Output the (X, Y) coordinate of the center of the cell containing the given text.  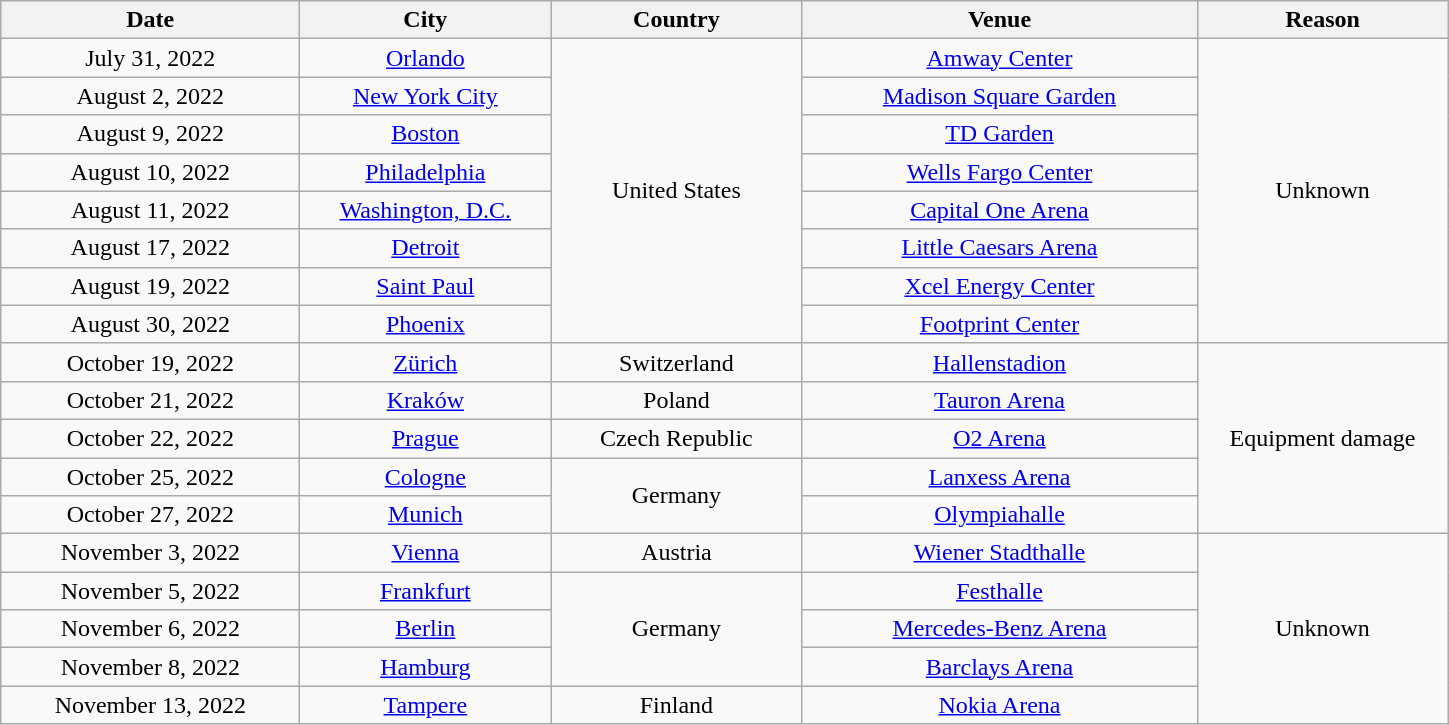
July 31, 2022 (150, 58)
Washington, D.C. (426, 210)
Date (150, 20)
Footprint Center (1000, 324)
November 6, 2022 (150, 629)
Wells Fargo Center (1000, 172)
United States (676, 191)
Tauron Arena (1000, 400)
August 9, 2022 (150, 134)
Hallenstadion (1000, 362)
Madison Square Garden (1000, 96)
August 10, 2022 (150, 172)
October 21, 2022 (150, 400)
Hamburg (426, 667)
Festhalle (1000, 591)
Xcel Energy Center (1000, 286)
November 3, 2022 (150, 553)
Venue (1000, 20)
August 30, 2022 (150, 324)
August 2, 2022 (150, 96)
Poland (676, 400)
August 17, 2022 (150, 248)
October 25, 2022 (150, 477)
New York City (426, 96)
Orlando (426, 58)
Switzerland (676, 362)
Mercedes-Benz Arena (1000, 629)
Detroit (426, 248)
Capital One Arena (1000, 210)
Vienna (426, 553)
Country (676, 20)
Cologne (426, 477)
O2 Arena (1000, 438)
Saint Paul (426, 286)
August 19, 2022 (150, 286)
October 22, 2022 (150, 438)
Berlin (426, 629)
November 13, 2022 (150, 705)
October 19, 2022 (150, 362)
Olympiahalle (1000, 515)
City (426, 20)
Amway Center (1000, 58)
Prague (426, 438)
Equipment damage (1322, 438)
Frankfurt (426, 591)
August 11, 2022 (150, 210)
Nokia Arena (1000, 705)
November 8, 2022 (150, 667)
Tampere (426, 705)
October 27, 2022 (150, 515)
Lanxess Arena (1000, 477)
Boston (426, 134)
Reason (1322, 20)
Austria (676, 553)
Kraków (426, 400)
Barclays Arena (1000, 667)
Phoenix (426, 324)
Czech Republic (676, 438)
Munich (426, 515)
Zürich (426, 362)
Little Caesars Arena (1000, 248)
TD Garden (1000, 134)
Philadelphia (426, 172)
Finland (676, 705)
November 5, 2022 (150, 591)
Wiener Stadthalle (1000, 553)
